Locate the cell with the specified text and output its [x, y] center coordinate. 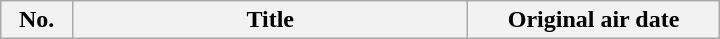
No. [37, 20]
Title [270, 20]
Original air date [594, 20]
